Provide the [x, y] coordinate of the cell's center where the given text is located.  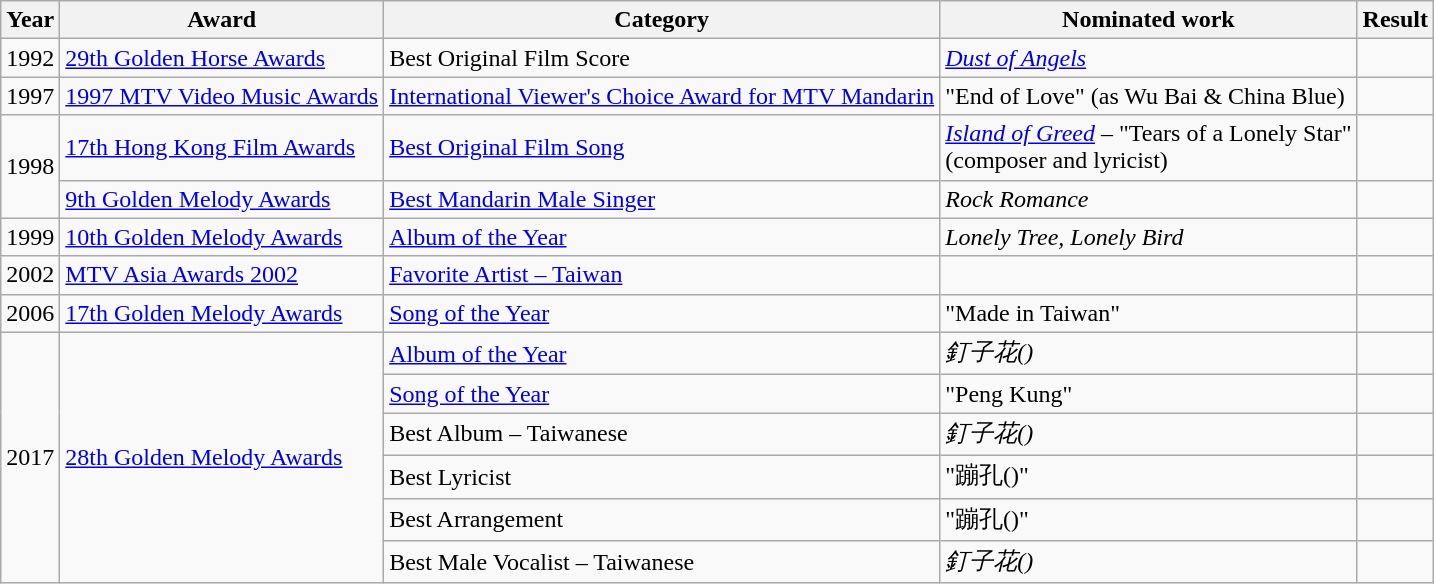
1997 [30, 96]
Rock Romance [1148, 199]
Result [1395, 20]
Island of Greed – "Tears of a Lonely Star" (composer and lyricist) [1148, 148]
10th Golden Melody Awards [222, 237]
28th Golden Melody Awards [222, 458]
Favorite Artist – Taiwan [662, 275]
1999 [30, 237]
Lonely Tree, Lonely Bird [1148, 237]
Nominated work [1148, 20]
2006 [30, 313]
Category [662, 20]
9th Golden Melody Awards [222, 199]
Award [222, 20]
1997 MTV Video Music Awards [222, 96]
MTV Asia Awards 2002 [222, 275]
Best Album – Taiwanese [662, 434]
Best Original Film Song [662, 148]
17th Hong Kong Film Awards [222, 148]
Year [30, 20]
Best Arrangement [662, 520]
2017 [30, 458]
"End of Love" (as Wu Bai & China Blue) [1148, 96]
1998 [30, 166]
Best Mandarin Male Singer [662, 199]
29th Golden Horse Awards [222, 58]
17th Golden Melody Awards [222, 313]
Best Lyricist [662, 476]
"Peng Kung" [1148, 394]
International Viewer's Choice Award for MTV Mandarin [662, 96]
Best Original Film Score [662, 58]
"Made in Taiwan" [1148, 313]
Best Male Vocalist – Taiwanese [662, 562]
1992 [30, 58]
2002 [30, 275]
Dust of Angels [1148, 58]
